From the cell containing the given text, extract its center point as (X, Y) coordinate. 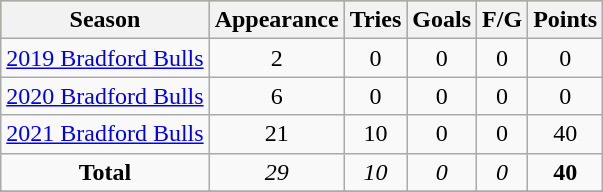
2020 Bradford Bulls (105, 96)
Total (105, 172)
Points (566, 20)
Tries (376, 20)
Appearance (276, 20)
29 (276, 172)
Season (105, 20)
2 (276, 58)
F/G (502, 20)
2021 Bradford Bulls (105, 134)
Goals (442, 20)
6 (276, 96)
21 (276, 134)
2019 Bradford Bulls (105, 58)
